Capture the cell that displays the provided text and extract its [X, Y] central coordinate. 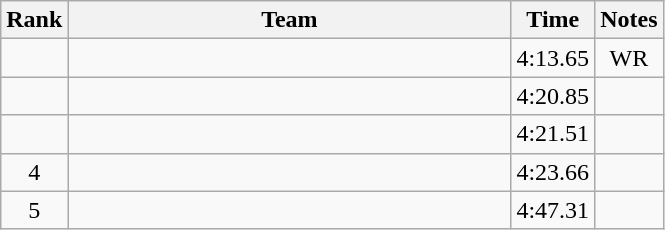
4 [34, 172]
5 [34, 210]
4:23.66 [553, 172]
4:13.65 [553, 58]
WR [629, 58]
Notes [629, 20]
Time [553, 20]
Rank [34, 20]
4:21.51 [553, 134]
4:20.85 [553, 96]
4:47.31 [553, 210]
Team [290, 20]
